Identify which cell holds the provided text, then report its (X, Y) central coordinate. 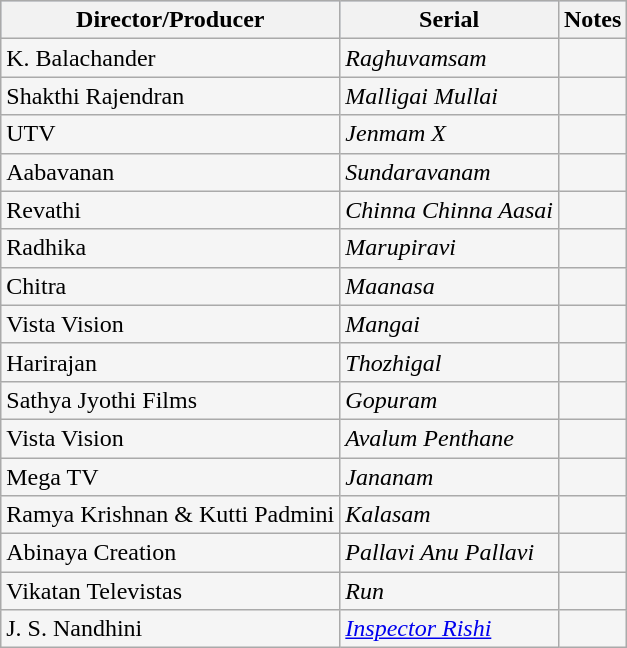
Jananam (450, 477)
Gopuram (450, 400)
Thozhigal (450, 362)
Vikatan Televistas (170, 591)
Mega TV (170, 477)
Director/Producer (170, 20)
Malligai Mullai (450, 96)
Mangai (450, 324)
Chinna Chinna Aasai (450, 210)
Pallavi Anu Pallavi (450, 553)
Ramya Krishnan & Kutti Padmini (170, 515)
Maanasa (450, 286)
Inspector Rishi (450, 629)
UTV (170, 134)
Sundaravanam (450, 172)
Harirajan (170, 362)
Sathya Jyothi Films (170, 400)
Aabavanan (170, 172)
J. S. Nandhini (170, 629)
Avalum Penthane (450, 438)
Revathi (170, 210)
Radhika (170, 248)
Jenmam X (450, 134)
Run (450, 591)
Serial (450, 20)
K. Balachander (170, 58)
Raghuvamsam (450, 58)
Notes (592, 20)
Kalasam (450, 515)
Shakthi Rajendran (170, 96)
Marupiravi (450, 248)
Abinaya Creation (170, 553)
Chitra (170, 286)
